Find where the given text appears and provide that cell's center as (x, y) coordinate. 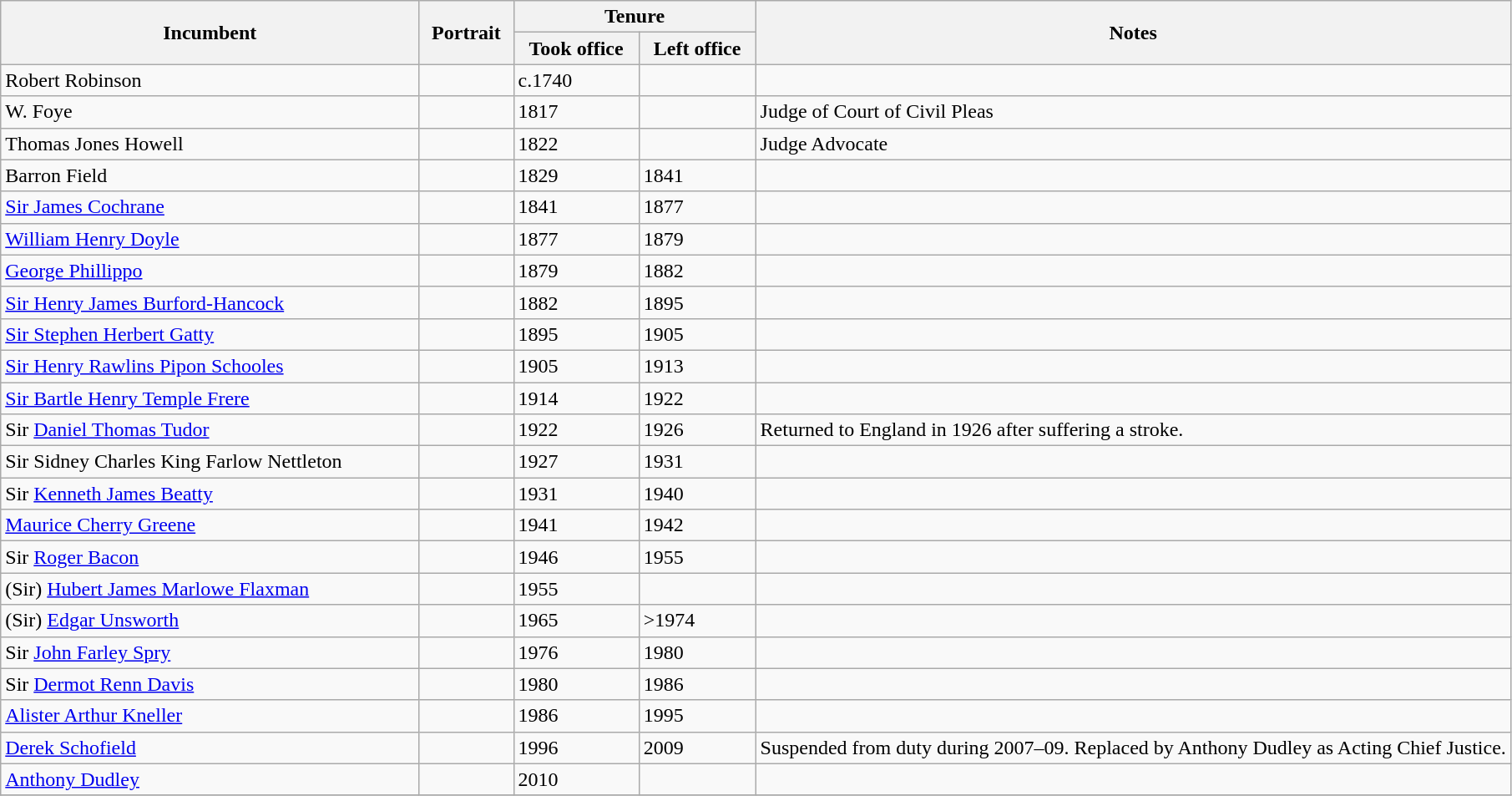
1946 (576, 557)
>1974 (697, 621)
1996 (576, 748)
1817 (576, 112)
Took office (576, 48)
(Sir) Edgar Unsworth (210, 621)
Sir John Farley Spry (210, 652)
(Sir) Hubert James Marlowe Flaxman (210, 589)
c.1740 (576, 80)
1927 (576, 462)
Portrait (466, 33)
Anthony Dudley (210, 779)
Suspended from duty during 2007–09. Replaced by Anthony Dudley as Acting Chief Justice. (1133, 748)
Derek Schofield (210, 748)
Incumbent (210, 33)
Thomas Jones Howell (210, 144)
Judge of Court of Civil Pleas (1133, 112)
1913 (697, 366)
1822 (576, 144)
2010 (576, 779)
Barron Field (210, 175)
Maurice Cherry Greene (210, 525)
Robert Robinson (210, 80)
Sir Kenneth James Beatty (210, 494)
William Henry Doyle (210, 239)
1942 (697, 525)
Returned to England in 1926 after suffering a stroke. (1133, 430)
Sir Bartle Henry Temple Frere (210, 398)
1965 (576, 621)
Tenure (635, 17)
Sir Henry Rawlins Pipon Schooles (210, 366)
Sir Daniel Thomas Tudor (210, 430)
1940 (697, 494)
1976 (576, 652)
Sir Sidney Charles King Farlow Nettleton (210, 462)
Sir Roger Bacon (210, 557)
Sir Stephen Herbert Gatty (210, 334)
1995 (697, 716)
Sir Henry James Burford-Hancock (210, 302)
1926 (697, 430)
1941 (576, 525)
Left office (697, 48)
Alister Arthur Kneller (210, 716)
Sir James Cochrane (210, 207)
1829 (576, 175)
George Phillippo (210, 271)
2009 (697, 748)
Notes (1133, 33)
W. Foye (210, 112)
1914 (576, 398)
Sir Dermot Renn Davis (210, 684)
Judge Advocate (1133, 144)
